Pinpoint the cell where the given text exists, returning its (X, Y) midpoint coordinate. 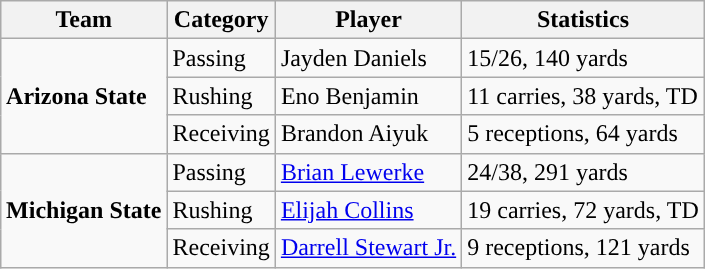
15/26, 140 yards (584, 58)
24/38, 291 yards (584, 172)
Arizona State (84, 96)
11 carries, 38 yards, TD (584, 96)
Elijah Collins (368, 210)
Brian Lewerke (368, 172)
Eno Benjamin (368, 96)
Brandon Aiyuk (368, 134)
19 carries, 72 yards, TD (584, 210)
5 receptions, 64 yards (584, 134)
Player (368, 20)
Darrell Stewart Jr. (368, 248)
Category (221, 20)
9 receptions, 121 yards (584, 248)
Jayden Daniels (368, 58)
Team (84, 20)
Michigan State (84, 210)
Statistics (584, 20)
